Output the (X, Y) coordinate of the center of the cell containing the given text.  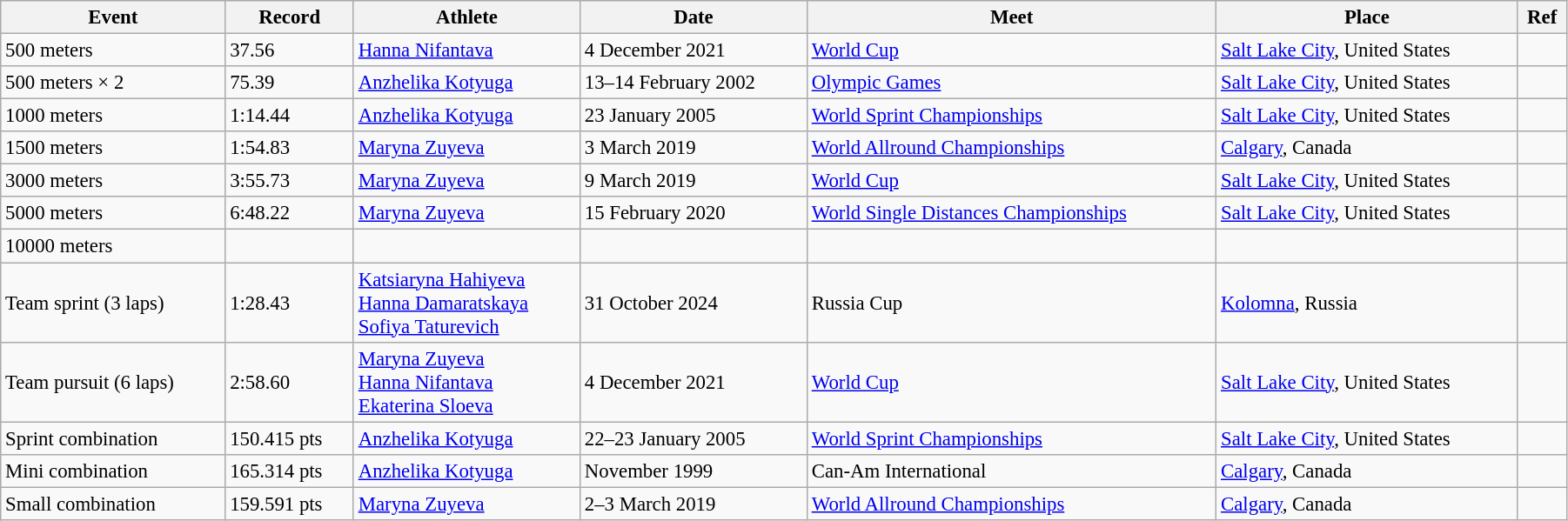
75.39 (290, 83)
3000 meters (113, 181)
31 October 2024 (693, 303)
Ref (1542, 17)
15 February 2020 (693, 213)
Date (693, 17)
9 March 2019 (693, 181)
1:28.43 (290, 303)
165.314 pts (290, 471)
37.56 (290, 50)
159.591 pts (290, 504)
6:48.22 (290, 213)
November 1999 (693, 471)
5000 meters (113, 213)
Katsiaryna HahiyevaHanna DamaratskayaSofiya Taturevich (466, 303)
Place (1367, 17)
150.415 pts (290, 438)
23 January 2005 (693, 116)
Record (290, 17)
Hanna Nifantava (466, 50)
13–14 February 2002 (693, 83)
1500 meters (113, 148)
1000 meters (113, 116)
2:58.60 (290, 382)
Sprint combination (113, 438)
1:54.83 (290, 148)
Russia Cup (1011, 303)
Olympic Games (1011, 83)
Kolomna, Russia (1367, 303)
3:55.73 (290, 181)
Maryna ZuyevaHanna NifantavaEkaterina Sloeva (466, 382)
Team sprint (3 laps) (113, 303)
Team pursuit (6 laps) (113, 382)
Meet (1011, 17)
Event (113, 17)
Can-Am International (1011, 471)
3 March 2019 (693, 148)
Small combination (113, 504)
1:14.44 (290, 116)
Mini combination (113, 471)
Athlete (466, 17)
10000 meters (113, 246)
2–3 March 2019 (693, 504)
22–23 January 2005 (693, 438)
World Single Distances Championships (1011, 213)
500 meters × 2 (113, 83)
500 meters (113, 50)
